For the text-containing cell, return its midpoint in [x, y] coordinate format. 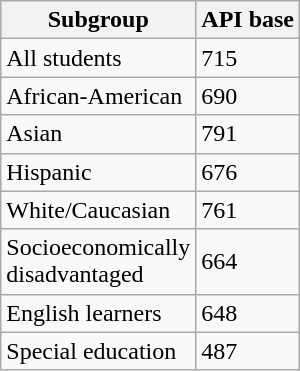
Asian [98, 134]
Special education [98, 351]
English learners [98, 313]
Hispanic [98, 172]
648 [248, 313]
API base [248, 20]
All students [98, 58]
White/Caucasian [98, 210]
Subgroup [98, 20]
676 [248, 172]
African-American [98, 96]
664 [248, 262]
761 [248, 210]
715 [248, 58]
Socioeconomically disadvantaged [98, 262]
487 [248, 351]
791 [248, 134]
690 [248, 96]
